Find where the given text appears and provide that cell's center as [X, Y] coordinate. 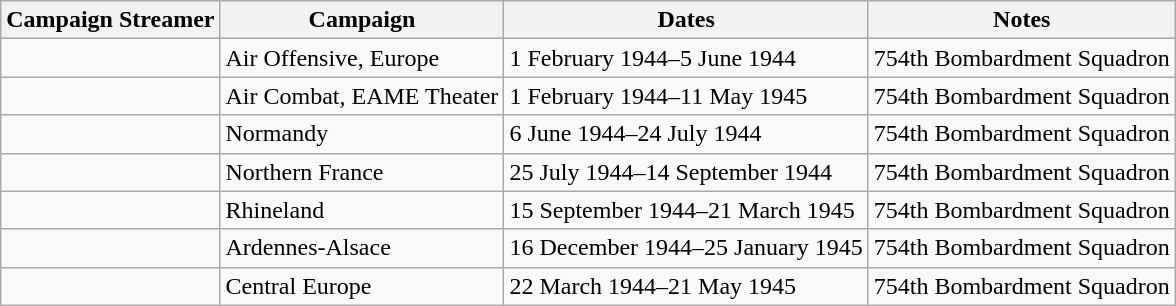
16 December 1944–25 January 1945 [686, 248]
Ardennes-Alsace [362, 248]
22 March 1944–21 May 1945 [686, 286]
Campaign Streamer [110, 20]
15 September 1944–21 March 1945 [686, 210]
Air Offensive, Europe [362, 58]
Central Europe [362, 286]
6 June 1944–24 July 1944 [686, 134]
1 February 1944–11 May 1945 [686, 96]
Air Combat, EAME Theater [362, 96]
Rhineland [362, 210]
25 July 1944–14 September 1944 [686, 172]
Dates [686, 20]
Northern France [362, 172]
Normandy [362, 134]
Campaign [362, 20]
1 February 1944–5 June 1944 [686, 58]
Notes [1022, 20]
